Detect which cell encompasses the target text, then output its (x, y) center coordinate. 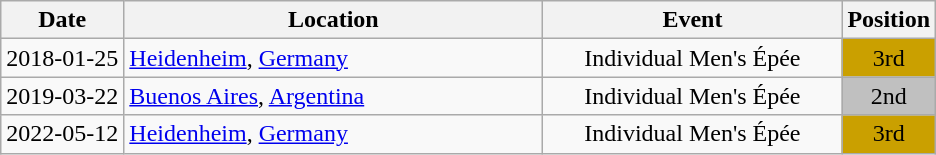
Event (692, 20)
2019-03-22 (62, 96)
Buenos Aires, Argentina (334, 96)
Location (334, 20)
2018-01-25 (62, 58)
Date (62, 20)
Position (889, 20)
2022-05-12 (62, 134)
2nd (889, 96)
